Capture the cell that displays the provided text and extract its (x, y) central coordinate. 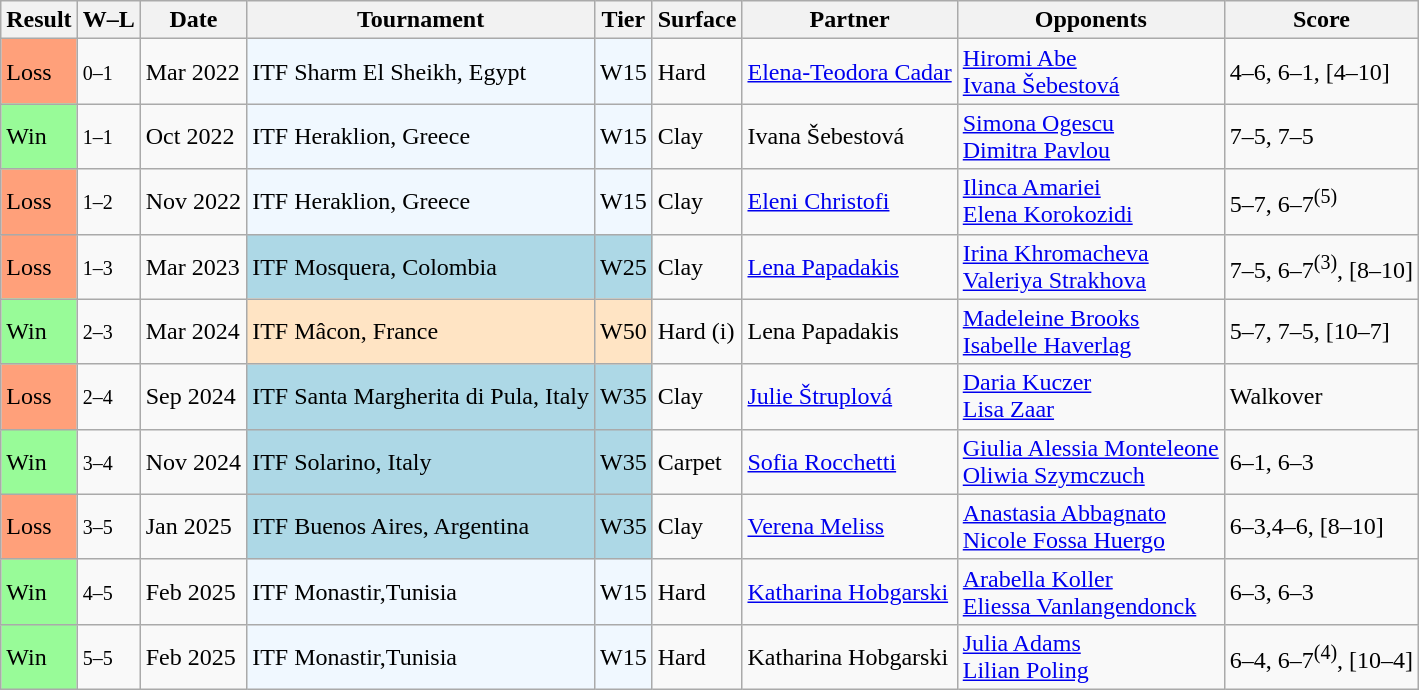
Sep 2024 (193, 396)
Jan 2025 (193, 526)
6–1, 6–3 (1321, 462)
6–3,4–6, [8–10] (1321, 526)
1–1 (108, 136)
Sofia Rocchetti (850, 462)
Oct 2022 (193, 136)
2–4 (108, 396)
Ivana Šebestová (850, 136)
W25 (624, 266)
Arabella Koller Eliessa Vanlangendonck (1090, 592)
5–5 (108, 656)
Partner (850, 20)
2–3 (108, 332)
Surface (697, 20)
Simona Ogescu Dimitra Pavlou (1090, 136)
Giulia Alessia Monteleone Oliwia Szymczuch (1090, 462)
ITF Mâcon, France (421, 332)
Mar 2023 (193, 266)
Walkover (1321, 396)
Nov 2022 (193, 202)
Score (1321, 20)
5–7, 7–5, [10–7] (1321, 332)
Hard (i) (697, 332)
Anastasia Abbagnato Nicole Fossa Huergo (1090, 526)
Julia Adams Lilian Poling (1090, 656)
3–5 (108, 526)
W50 (624, 332)
Madeleine Brooks Isabelle Haverlag (1090, 332)
Mar 2024 (193, 332)
Ilinca Amariei Elena Korokozidi (1090, 202)
3–4 (108, 462)
Tournament (421, 20)
6–4, 6–7(4), [10–4] (1321, 656)
W–L (108, 20)
Date (193, 20)
ITF Sharm El Sheikh, Egypt (421, 72)
ITF Santa Margherita di Pula, Italy (421, 396)
1–2 (108, 202)
Result (39, 20)
5–7, 6–7(5) (1321, 202)
Irina Khromacheva Valeriya Strakhova (1090, 266)
7–5, 6–7(3), [8–10] (1321, 266)
Opponents (1090, 20)
ITF Mosquera, Colombia (421, 266)
Tier (624, 20)
4–6, 6–1, [4–10] (1321, 72)
Carpet (697, 462)
Elena-Teodora Cadar (850, 72)
Julie Štruplová (850, 396)
Eleni Christofi (850, 202)
ITF Solarino, Italy (421, 462)
ITF Buenos Aires, Argentina (421, 526)
0–1 (108, 72)
Nov 2024 (193, 462)
1–3 (108, 266)
Hiromi Abe Ivana Šebestová (1090, 72)
6–3, 6–3 (1321, 592)
Mar 2022 (193, 72)
7–5, 7–5 (1321, 136)
Daria Kuczer Lisa Zaar (1090, 396)
Verena Meliss (850, 526)
4–5 (108, 592)
